Return the [X, Y] coordinate for the center point of the cell that contains the specified text.  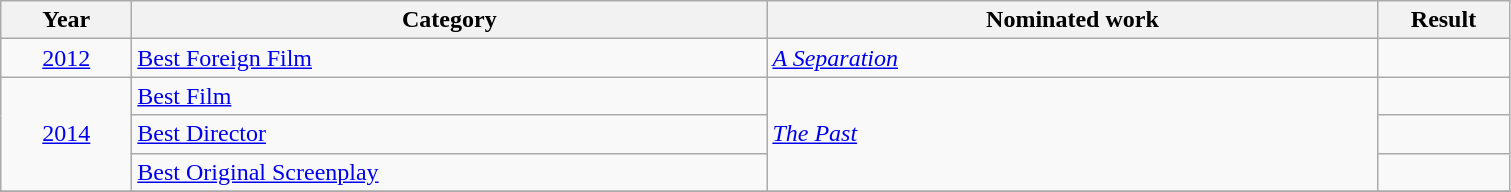
Result [1444, 20]
Best Original Screenplay [450, 172]
2012 [66, 58]
2014 [66, 134]
A Separation [1072, 58]
Best Foreign Film [450, 58]
Best Director [450, 134]
Best Film [450, 96]
Nominated work [1072, 20]
Category [450, 20]
The Past [1072, 134]
Year [66, 20]
